Capture the cell that displays the provided text and extract its [x, y] central coordinate. 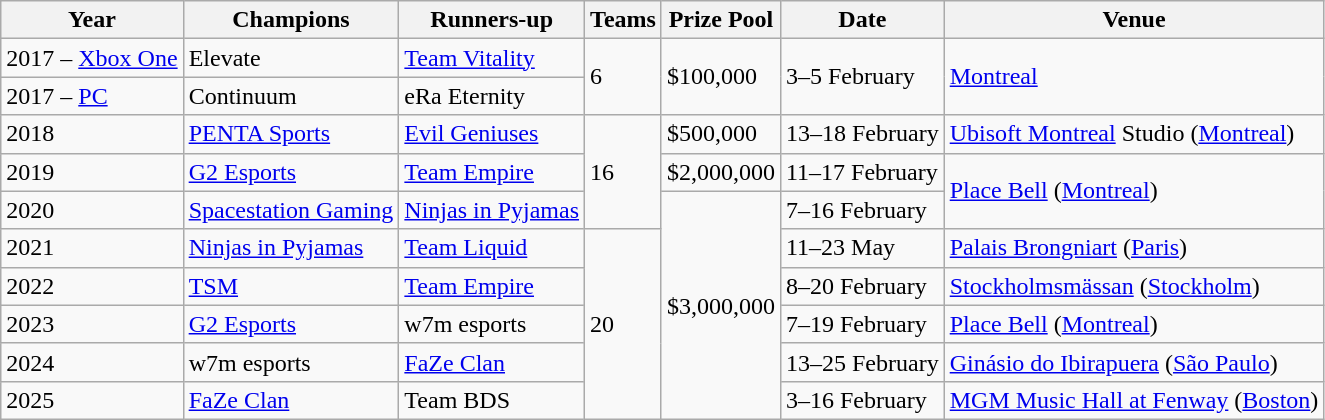
16 [624, 172]
7–19 February [862, 324]
Prize Pool [720, 20]
$2,000,000 [720, 172]
Year [92, 20]
Team BDS [492, 400]
Ginásio do Ibirapuera (São Paulo) [1134, 362]
$500,000 [720, 134]
Palais Brongniart (Paris) [1134, 248]
2017 – PC [92, 96]
11–23 May [862, 248]
11–17 February [862, 172]
2023 [92, 324]
Montreal [1134, 77]
2025 [92, 400]
Ubisoft Montreal Studio (Montreal) [1134, 134]
PENTA Sports [291, 134]
Elevate [291, 58]
Team Vitality [492, 58]
2024 [92, 362]
Stockholmsmässan (Stockholm) [1134, 286]
2020 [92, 210]
Evil Geniuses [492, 134]
MGM Music Hall at Fenway (Boston) [1134, 400]
8–20 February [862, 286]
TSM [291, 286]
Spacestation Gaming [291, 210]
Venue [1134, 20]
Continuum [291, 96]
2021 [92, 248]
13–18 February [862, 134]
20 [624, 324]
Team Liquid [492, 248]
2022 [92, 286]
eRa Eternity [492, 96]
2019 [92, 172]
13–25 February [862, 362]
$100,000 [720, 77]
Runners-up [492, 20]
6 [624, 77]
7–16 February [862, 210]
2017 – Xbox One [92, 58]
Date [862, 20]
$3,000,000 [720, 305]
Champions [291, 20]
Teams [624, 20]
2018 [92, 134]
3–16 February [862, 400]
3–5 February [862, 77]
